Extract the [X, Y] coordinate from the center of the cell holding the provided text.  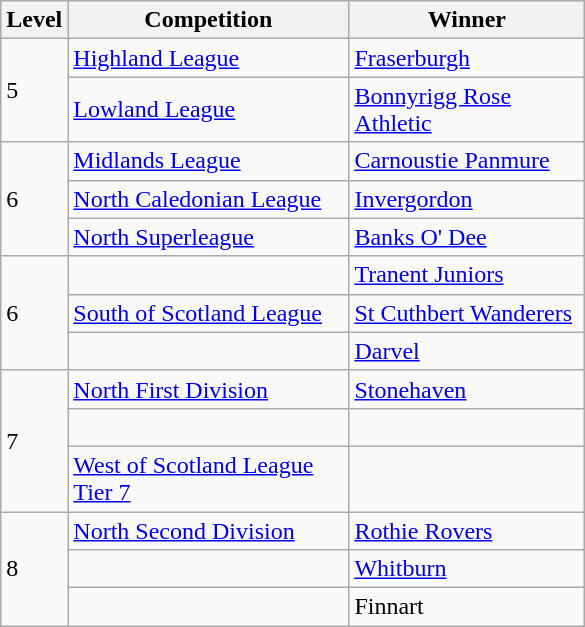
Competition [208, 20]
Finnart [467, 607]
Fraserburgh [467, 58]
Whitburn [467, 569]
Banks O' Dee [467, 237]
Stonehaven [467, 389]
Winner [467, 20]
Highland League [208, 58]
Level [34, 20]
North Second Division [208, 531]
South of Scotland League [208, 313]
North First Division [208, 389]
Rothie Rovers [467, 531]
Darvel [467, 351]
Lowland League [208, 110]
Invergordon [467, 199]
North Caledonian League [208, 199]
North Superleague [208, 237]
Tranent Juniors [467, 275]
St Cuthbert Wanderers [467, 313]
7 [34, 440]
Midlands League [208, 161]
Carnoustie Panmure [467, 161]
West of Scotland League Tier 7 [208, 478]
8 [34, 569]
Bonnyrigg Rose Athletic [467, 110]
5 [34, 90]
